Pinpoint the cell where the given text exists, returning its (x, y) midpoint coordinate. 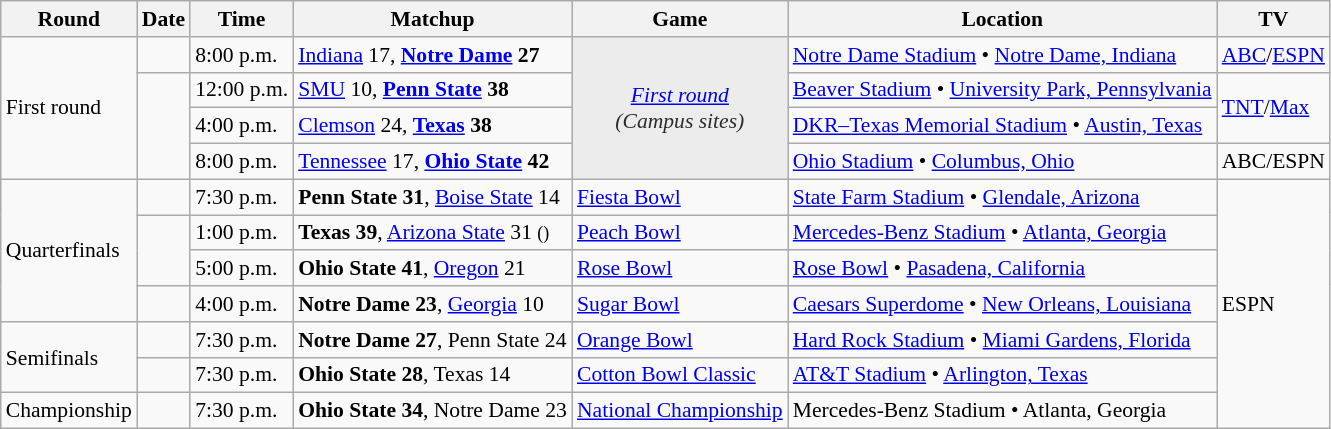
First round (69, 108)
Time (242, 19)
Ohio State 41, Oregon 21 (432, 269)
Date (164, 19)
TNT/Max (1274, 108)
Quarterfinals (69, 250)
Notre Dame 27, Penn State 24 (432, 340)
State Farm Stadium • Glendale, Arizona (1002, 197)
Notre Dame Stadium • Notre Dame, Indiana (1002, 55)
Rose Bowl (680, 269)
Caesars Superdome • New Orleans, Louisiana (1002, 304)
Notre Dame 23, Georgia 10 (432, 304)
1:00 p.m. (242, 233)
DKR–Texas Memorial Stadium • Austin, Texas (1002, 126)
Sugar Bowl (680, 304)
First round(Campus sites) (680, 108)
Game (680, 19)
Championship (69, 411)
Orange Bowl (680, 340)
SMU 10, Penn State 38 (432, 90)
Rose Bowl • Pasadena, California (1002, 269)
Cotton Bowl Classic (680, 375)
Ohio State 28, Texas 14 (432, 375)
Texas 39, Arizona State 31 () (432, 233)
5:00 p.m. (242, 269)
Penn State 31, Boise State 14 (432, 197)
Round (69, 19)
AT&T Stadium • Arlington, Texas (1002, 375)
Clemson 24, Texas 38 (432, 126)
Beaver Stadium • University Park, Pennsylvania (1002, 90)
Hard Rock Stadium • Miami Gardens, Florida (1002, 340)
Ohio State 34, Notre Dame 23 (432, 411)
Matchup (432, 19)
Indiana 17, Notre Dame 27 (432, 55)
Fiesta Bowl (680, 197)
ESPN (1274, 304)
National Championship (680, 411)
Peach Bowl (680, 233)
Semifinals (69, 358)
12:00 p.m. (242, 90)
Tennessee 17, Ohio State 42 (432, 162)
Location (1002, 19)
TV (1274, 19)
Ohio Stadium • Columbus, Ohio (1002, 162)
